Detect which cell encompasses the target text, then output its [x, y] center coordinate. 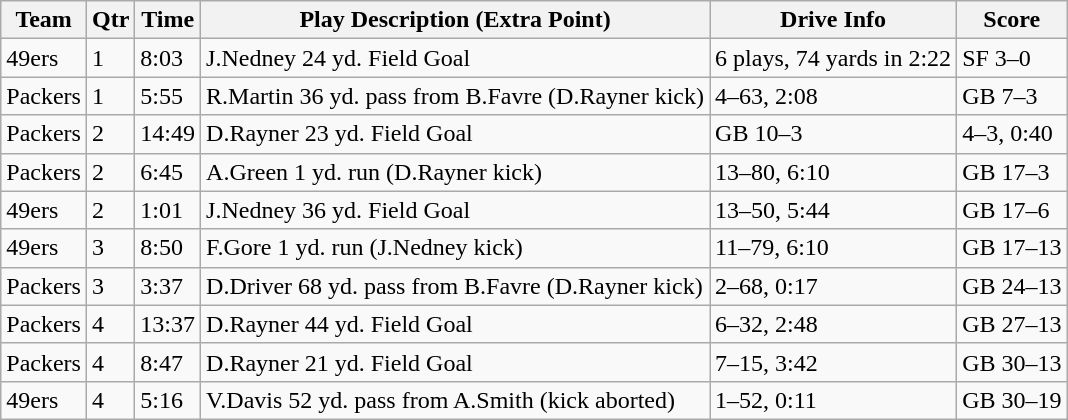
4–63, 2:08 [834, 96]
D.Rayner 44 yd. Field Goal [456, 324]
GB 7–3 [1012, 96]
Qtr [110, 20]
J.Nedney 36 yd. Field Goal [456, 210]
V.Davis 52 yd. pass from A.Smith (kick aborted) [456, 400]
6 plays, 74 yards in 2:22 [834, 58]
D.Driver 68 yd. pass from B.Favre (D.Rayner kick) [456, 286]
GB 17–6 [1012, 210]
GB 17–13 [1012, 248]
14:49 [168, 134]
13:37 [168, 324]
8:50 [168, 248]
R.Martin 36 yd. pass from B.Favre (D.Rayner kick) [456, 96]
2–68, 0:17 [834, 286]
GB 24–13 [1012, 286]
1–52, 0:11 [834, 400]
D.Rayner 21 yd. Field Goal [456, 362]
5:16 [168, 400]
SF 3–0 [1012, 58]
6:45 [168, 172]
13–80, 6:10 [834, 172]
F.Gore 1 yd. run (J.Nedney kick) [456, 248]
8:03 [168, 58]
Play Description (Extra Point) [456, 20]
13–50, 5:44 [834, 210]
GB 30–19 [1012, 400]
Score [1012, 20]
8:47 [168, 362]
5:55 [168, 96]
Drive Info [834, 20]
Time [168, 20]
GB 27–13 [1012, 324]
GB 30–13 [1012, 362]
D.Rayner 23 yd. Field Goal [456, 134]
A.Green 1 yd. run (D.Rayner kick) [456, 172]
Team [44, 20]
11–79, 6:10 [834, 248]
GB 10–3 [834, 134]
6–32, 2:48 [834, 324]
1:01 [168, 210]
7–15, 3:42 [834, 362]
3:37 [168, 286]
GB 17–3 [1012, 172]
4–3, 0:40 [1012, 134]
J.Nedney 24 yd. Field Goal [456, 58]
